Provide the (X, Y) coordinate of the cell's center where the given text is located.  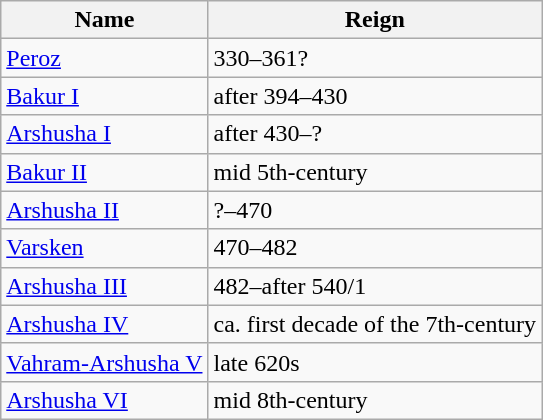
after 430–? (375, 134)
Name (104, 20)
482–after 540/1 (375, 286)
after 394–430 (375, 96)
Bakur I (104, 96)
Arshusha II (104, 210)
mid 8th-century (375, 400)
Peroz (104, 58)
mid 5th-century (375, 172)
Arshusha I (104, 134)
Reign (375, 20)
330–361? (375, 58)
Vahram-Arshusha V (104, 362)
Arshusha III (104, 286)
Arshusha VI (104, 400)
Varsken (104, 248)
Bakur II (104, 172)
Arshusha IV (104, 324)
late 620s (375, 362)
470–482 (375, 248)
?–470 (375, 210)
ca. first decade of the 7th-century (375, 324)
